Return [x, y] of the center of cell containing provided text 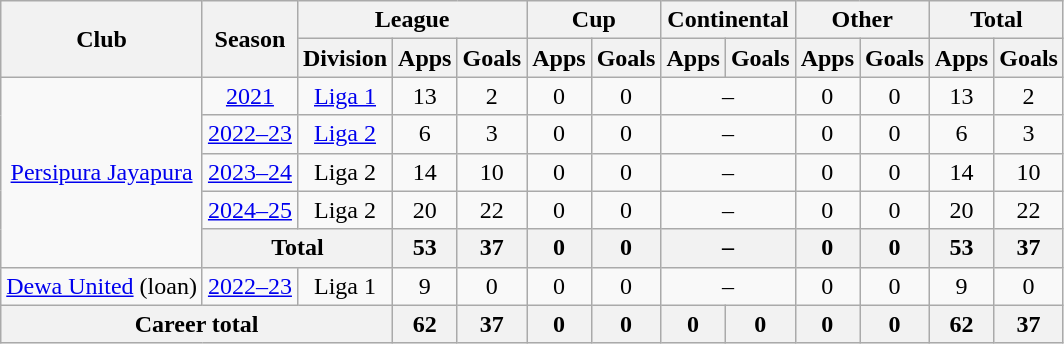
Dewa United (loan) [102, 286]
Division [344, 58]
Season [250, 39]
2021 [250, 96]
Other [862, 20]
Cup [594, 20]
2023–24 [250, 172]
2024–25 [250, 210]
Career total [197, 324]
Persipura Jayapura [102, 172]
League [412, 20]
Continental [728, 20]
Club [102, 39]
